Identify which cell holds the provided text, then report its (X, Y) central coordinate. 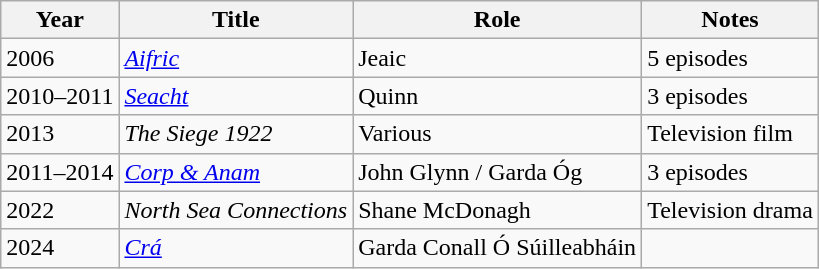
Role (498, 20)
5 episodes (730, 58)
Shane McDonagh (498, 210)
Seacht (236, 96)
2011–2014 (60, 172)
2013 (60, 134)
2022 (60, 210)
Notes (730, 20)
North Sea Connections (236, 210)
The Siege 1922 (236, 134)
Crá (236, 248)
Television film (730, 134)
Jeaic (498, 58)
Television drama (730, 210)
John Glynn / Garda Óg (498, 172)
2006 (60, 58)
Year (60, 20)
Garda Conall Ó Súilleabháin (498, 248)
Aifric (236, 58)
Various (498, 134)
Corp & Anam (236, 172)
Quinn (498, 96)
2024 (60, 248)
Title (236, 20)
2010–2011 (60, 96)
